Provide the (X, Y) coordinate of the cell's center where the given text is located.  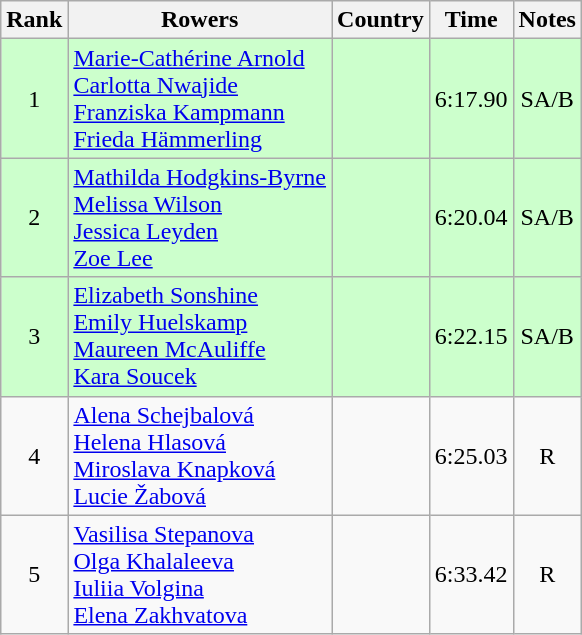
Country (381, 20)
1 (34, 98)
5 (34, 574)
6:17.90 (471, 98)
Mathilda Hodgkins-ByrneMelissa WilsonJessica LeydenZoe Lee (200, 218)
Vasilisa StepanovaOlga KhalaleevaIuliia VolginaElena Zakhvatova (200, 574)
3 (34, 336)
2 (34, 218)
Rowers (200, 20)
Marie-Cathérine ArnoldCarlotta NwajideFranziska KampmannFrieda Hämmerling (200, 98)
Rank (34, 20)
Elizabeth SonshineEmily HuelskampMaureen McAuliffeKara Soucek (200, 336)
Time (471, 20)
6:22.15 (471, 336)
Alena SchejbalováHelena HlasováMiroslava KnapkováLucie Žabová (200, 456)
Notes (547, 20)
4 (34, 456)
6:25.03 (471, 456)
6:20.04 (471, 218)
6:33.42 (471, 574)
